Capture the cell that displays the provided text and extract its [x, y] central coordinate. 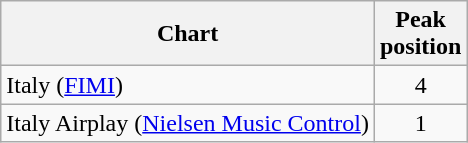
Italy Airplay (Nielsen Music Control) [188, 123]
Chart [188, 34]
Peakposition [420, 34]
Italy (FIMI) [188, 85]
4 [420, 85]
1 [420, 123]
